For the text-containing cell, return its midpoint in (x, y) coordinate format. 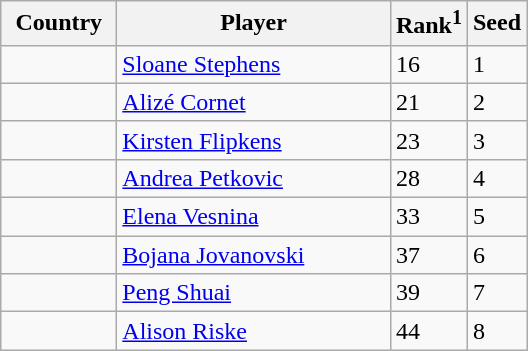
16 (428, 64)
28 (428, 178)
5 (496, 217)
Country (59, 24)
7 (496, 293)
Elena Vesnina (254, 217)
23 (428, 140)
Alizé Cornet (254, 102)
Player (254, 24)
1 (496, 64)
21 (428, 102)
4 (496, 178)
6 (496, 255)
Andrea Petkovic (254, 178)
Peng Shuai (254, 293)
Kirsten Flipkens (254, 140)
33 (428, 217)
3 (496, 140)
Sloane Stephens (254, 64)
Alison Riske (254, 331)
Bojana Jovanovski (254, 255)
Seed (496, 24)
Rank1 (428, 24)
37 (428, 255)
39 (428, 293)
44 (428, 331)
2 (496, 102)
8 (496, 331)
